Find where the given text appears and provide that cell's center as [X, Y] coordinate. 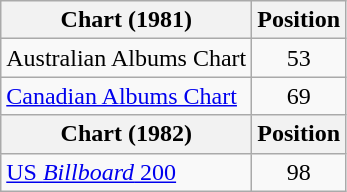
53 [299, 58]
69 [299, 96]
US Billboard 200 [126, 172]
Canadian Albums Chart [126, 96]
Chart (1981) [126, 20]
Chart (1982) [126, 134]
Australian Albums Chart [126, 58]
98 [299, 172]
